Detect which cell encompasses the target text, then output its [X, Y] center coordinate. 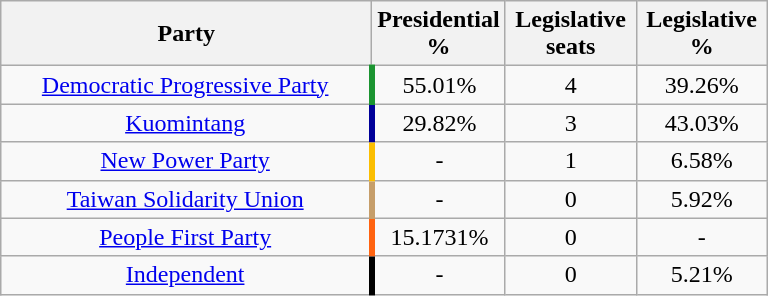
Party [186, 34]
1 [570, 161]
Taiwan Solidarity Union [186, 199]
Independent [186, 275]
39.26% [702, 85]
6.58% [702, 161]
29.82% [438, 123]
Presidential % [438, 34]
4 [570, 85]
3 [570, 123]
5.92% [702, 199]
Democratic Progressive Party [186, 85]
Kuomintang [186, 123]
5.21% [702, 275]
Legislative seats [570, 34]
People First Party [186, 237]
Legislative % [702, 34]
55.01% [438, 85]
New Power Party [186, 161]
15.1731% [438, 237]
43.03% [702, 123]
